Find where the given text appears and provide that cell's center as (X, Y) coordinate. 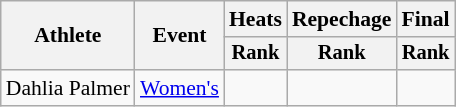
Heats (256, 19)
Women's (180, 88)
Repechage (342, 19)
Final (426, 19)
Dahlia Palmer (68, 88)
Athlete (68, 36)
Event (180, 36)
